For the text-containing cell, return its midpoint in [X, Y] coordinate format. 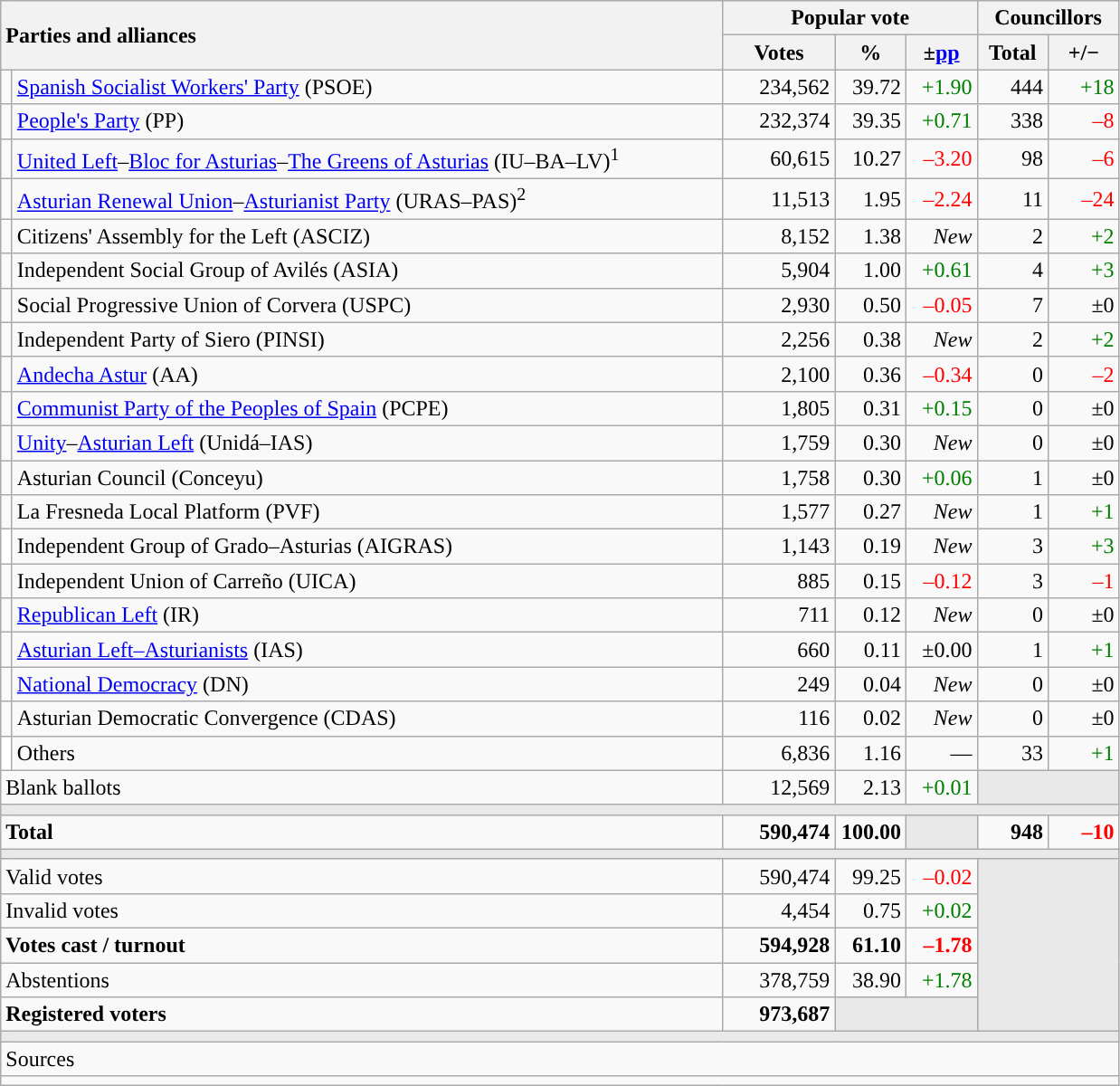
Independent Group of Grado–Asturias (AIGRAS) [367, 547]
Others [367, 753]
5,904 [779, 271]
0.12 [870, 615]
+0.06 [941, 478]
249 [779, 684]
–0.34 [941, 374]
10.27 [870, 159]
+1.78 [941, 980]
1,143 [779, 547]
% [870, 52]
378,759 [779, 980]
8,152 [779, 236]
Independent Social Group of Avilés (ASIA) [367, 271]
885 [779, 581]
Invalid votes [362, 910]
2,256 [779, 339]
National Democracy (DN) [367, 684]
973,687 [779, 1015]
0.19 [870, 547]
Social Progressive Union of Corvera (USPC) [367, 305]
1.95 [870, 199]
–0.02 [941, 876]
+0.15 [941, 408]
594,928 [779, 945]
–6 [1084, 159]
–24 [1084, 199]
Popular vote [850, 18]
2,100 [779, 374]
Votes [779, 52]
338 [1013, 121]
0.04 [870, 684]
+18 [1084, 87]
39.35 [870, 121]
99.25 [870, 876]
1.38 [870, 236]
Asturian Council (Conceyu) [367, 478]
Unity–Asturian Left (Unidá–IAS) [367, 443]
Blank ballots [362, 787]
1,759 [779, 443]
Parties and alliances [362, 35]
116 [779, 719]
61.10 [870, 945]
1,805 [779, 408]
Councillors [1048, 18]
–2 [1084, 374]
0.02 [870, 719]
444 [1013, 87]
7 [1013, 305]
±pp [941, 52]
–2.24 [941, 199]
4,454 [779, 910]
0.36 [870, 374]
–1 [1084, 581]
0.50 [870, 305]
Independent Union of Carreño (UICA) [367, 581]
38.90 [870, 980]
234,562 [779, 87]
0.27 [870, 512]
0.31 [870, 408]
0.15 [870, 581]
11 [1013, 199]
+/− [1084, 52]
232,374 [779, 121]
+0.01 [941, 787]
+0.71 [941, 121]
Abstentions [362, 980]
–0.05 [941, 305]
Asturian Left–Asturianists (IAS) [367, 650]
Asturian Democratic Convergence (CDAS) [367, 719]
United Left–Bloc for Asturias–The Greens of Asturias (IU–BA–LV)1 [367, 159]
–3.20 [941, 159]
39.72 [870, 87]
948 [1013, 832]
Communist Party of the Peoples of Spain (PCPE) [367, 408]
–1.78 [941, 945]
1,758 [779, 478]
— [941, 753]
Asturian Renewal Union–Asturianist Party (URAS–PAS)2 [367, 199]
660 [779, 650]
Spanish Socialist Workers' Party (PSOE) [367, 87]
Sources [560, 1059]
60,615 [779, 159]
98 [1013, 159]
100.00 [870, 832]
12,569 [779, 787]
4 [1013, 271]
Citizens' Assembly for the Left (ASCIZ) [367, 236]
2.13 [870, 787]
0.11 [870, 650]
+0.02 [941, 910]
0.38 [870, 339]
Andecha Astur (AA) [367, 374]
–0.12 [941, 581]
11,513 [779, 199]
Registered voters [362, 1015]
1.00 [870, 271]
6,836 [779, 753]
1.16 [870, 753]
2,930 [779, 305]
33 [1013, 753]
+1.90 [941, 87]
±0.00 [941, 650]
711 [779, 615]
People's Party (PP) [367, 121]
–10 [1084, 832]
La Fresneda Local Platform (PVF) [367, 512]
1,577 [779, 512]
0.75 [870, 910]
–8 [1084, 121]
Votes cast / turnout [362, 945]
+0.61 [941, 271]
Valid votes [362, 876]
Independent Party of Siero (PINSI) [367, 339]
Republican Left (IR) [367, 615]
